Search for the cell housing the specified text and yield its [x, y] center coordinate. 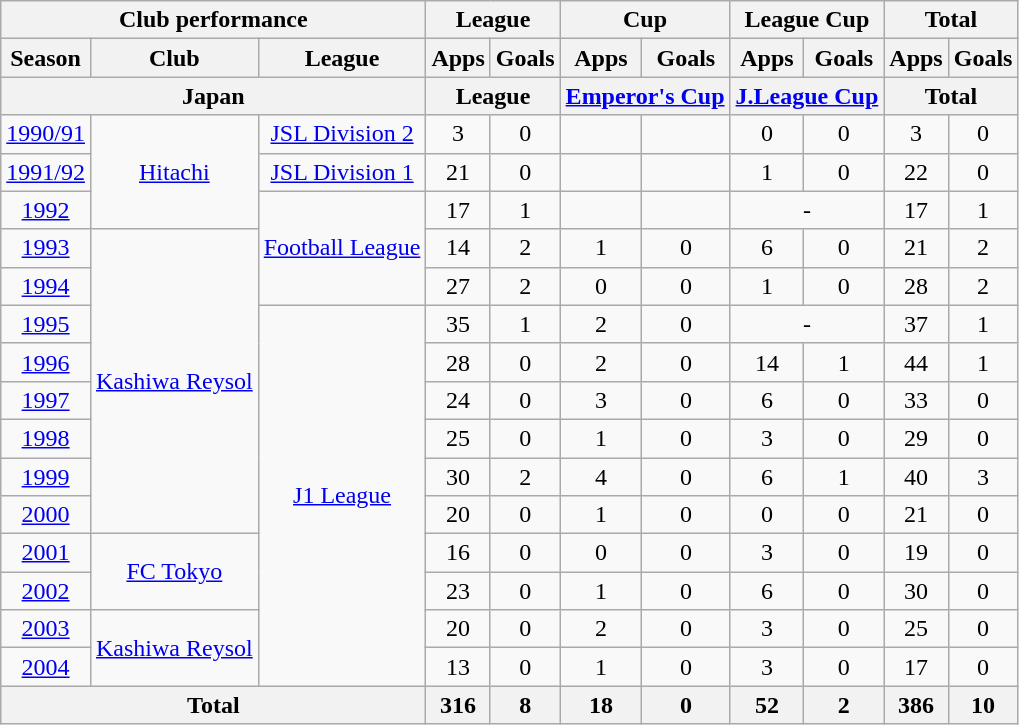
1990/91 [46, 134]
Club [174, 58]
8 [525, 705]
2004 [46, 667]
27 [458, 286]
1997 [46, 400]
League Cup [807, 20]
2002 [46, 591]
Hitachi [174, 172]
44 [916, 362]
1995 [46, 324]
24 [458, 400]
35 [458, 324]
29 [916, 438]
386 [916, 705]
J.League Cup [807, 96]
18 [601, 705]
4 [601, 477]
FC Tokyo [174, 572]
13 [458, 667]
316 [458, 705]
Emperor's Cup [645, 96]
37 [916, 324]
1999 [46, 477]
JSL Division 1 [342, 172]
23 [458, 591]
16 [458, 553]
Japan [214, 96]
1992 [46, 210]
1994 [46, 286]
1991/92 [46, 172]
33 [916, 400]
Football League [342, 248]
Cup [645, 20]
19 [916, 553]
J1 League [342, 496]
52 [767, 705]
1998 [46, 438]
Season [46, 58]
10 [983, 705]
2000 [46, 515]
2001 [46, 553]
22 [916, 172]
40 [916, 477]
2003 [46, 629]
1996 [46, 362]
Club performance [214, 20]
1993 [46, 248]
JSL Division 2 [342, 134]
